Determine the [x, y] coordinate at the center of the cell enclosing the given text.  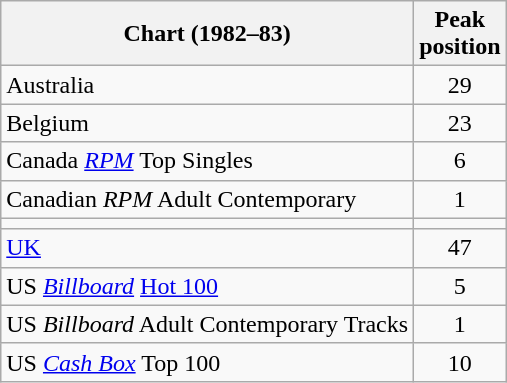
UK [208, 248]
Peakposition [460, 34]
10 [460, 362]
Canada RPM Top Singles [208, 161]
47 [460, 248]
US Billboard Adult Contemporary Tracks [208, 324]
Chart (1982–83) [208, 34]
5 [460, 286]
Belgium [208, 123]
Canadian RPM Adult Contemporary [208, 199]
US Cash Box Top 100 [208, 362]
23 [460, 123]
US Billboard Hot 100 [208, 286]
6 [460, 161]
29 [460, 85]
Australia [208, 85]
